Provide the [x, y] coordinate of the cell's center where the given text is located.  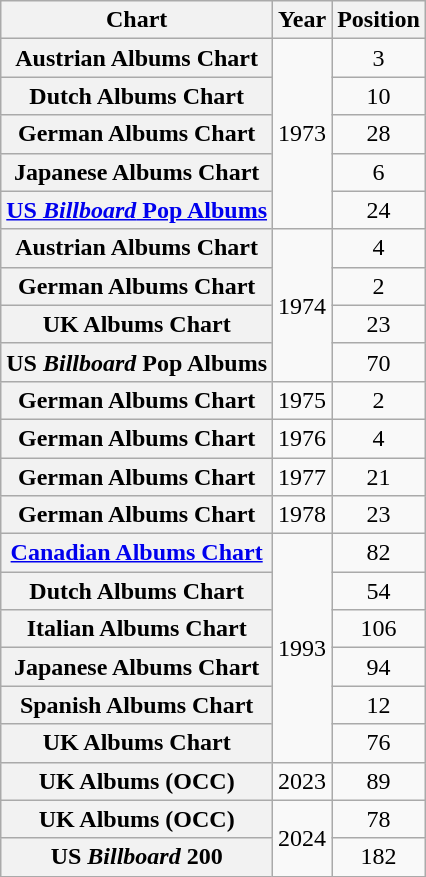
21 [379, 477]
70 [379, 362]
54 [379, 591]
82 [379, 553]
Spanish Albums Chart [137, 705]
Year [302, 20]
US Billboard 200 [137, 857]
76 [379, 743]
1974 [302, 305]
89 [379, 781]
2023 [302, 781]
78 [379, 819]
24 [379, 210]
12 [379, 705]
Italian Albums Chart [137, 629]
10 [379, 96]
3 [379, 58]
Chart [137, 20]
Canadian Albums Chart [137, 553]
1993 [302, 648]
1977 [302, 477]
1976 [302, 438]
182 [379, 857]
28 [379, 134]
1973 [302, 134]
94 [379, 667]
Position [379, 20]
1978 [302, 515]
2024 [302, 838]
1975 [302, 400]
6 [379, 172]
106 [379, 629]
